Locate the cell with the specified text and output its (x, y) center coordinate. 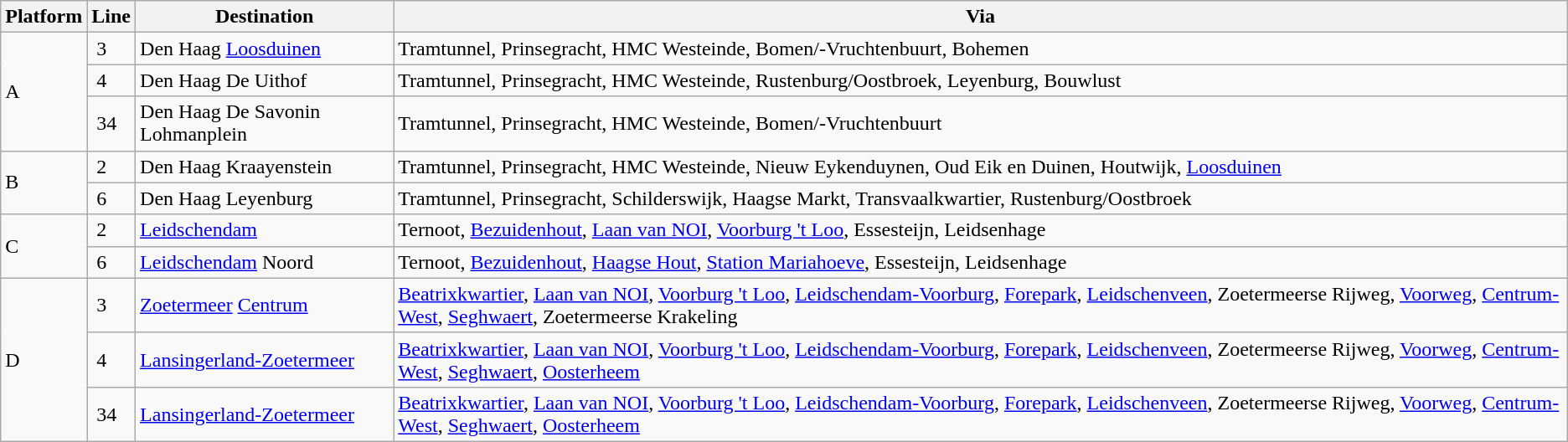
Via (981, 17)
Destination (265, 17)
Tramtunnel, Prinsegracht, HMC Westeinde, Bomen/-Vruchtenbuurt (981, 124)
Platform (44, 17)
B (44, 182)
Den Haag Leyenburg (265, 198)
Ternoot, Bezuidenhout, Laan van NOI, Voorburg 't Loo, Essesteijn, Leidsenhage (981, 230)
Tramtunnel, Prinsegracht, HMC Westeinde, Rustenburg/Oostbroek, Leyenburg, Bouwlust (981, 80)
Den Haag Loosduinen (265, 49)
Leidschendam (265, 230)
Den Haag Kraayenstein (265, 167)
Line (111, 17)
D (44, 360)
Den Haag De Uithof (265, 80)
Zoetermeer Centrum (265, 305)
Tramtunnel, Prinsegracht, HMC Westeinde, Nieuw Eykenduynen, Oud Eik en Duinen, Houtwijk, Loosduinen (981, 167)
C (44, 246)
Tramtunnel, Prinsegracht, Schilderswijk, Haagse Markt, Transvaalkwartier, Rustenburg/Oostbroek (981, 198)
Den Haag De Savonin Lohmanplein (265, 124)
Tramtunnel, Prinsegracht, HMC Westeinde, Bomen/-Vruchtenbuurt, Bohemen (981, 49)
Leidschendam Noord (265, 262)
A (44, 92)
Ternoot, Bezuidenhout, Haagse Hout, Station Mariahoeve, Essesteijn, Leidsenhage (981, 262)
